From the cell containing the given text, extract its center point as (X, Y) coordinate. 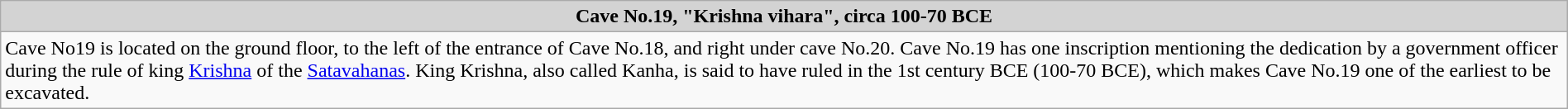
Cave No.19, "Krishna vihara", circa 100-70 BCE (784, 17)
